Detect which cell encompasses the target text, then output its [x, y] center coordinate. 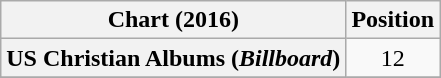
US Christian Albums (Billboard) [174, 58]
Chart (2016) [174, 20]
Position [393, 20]
12 [393, 58]
